Detect which cell encompasses the target text, then output its [x, y] center coordinate. 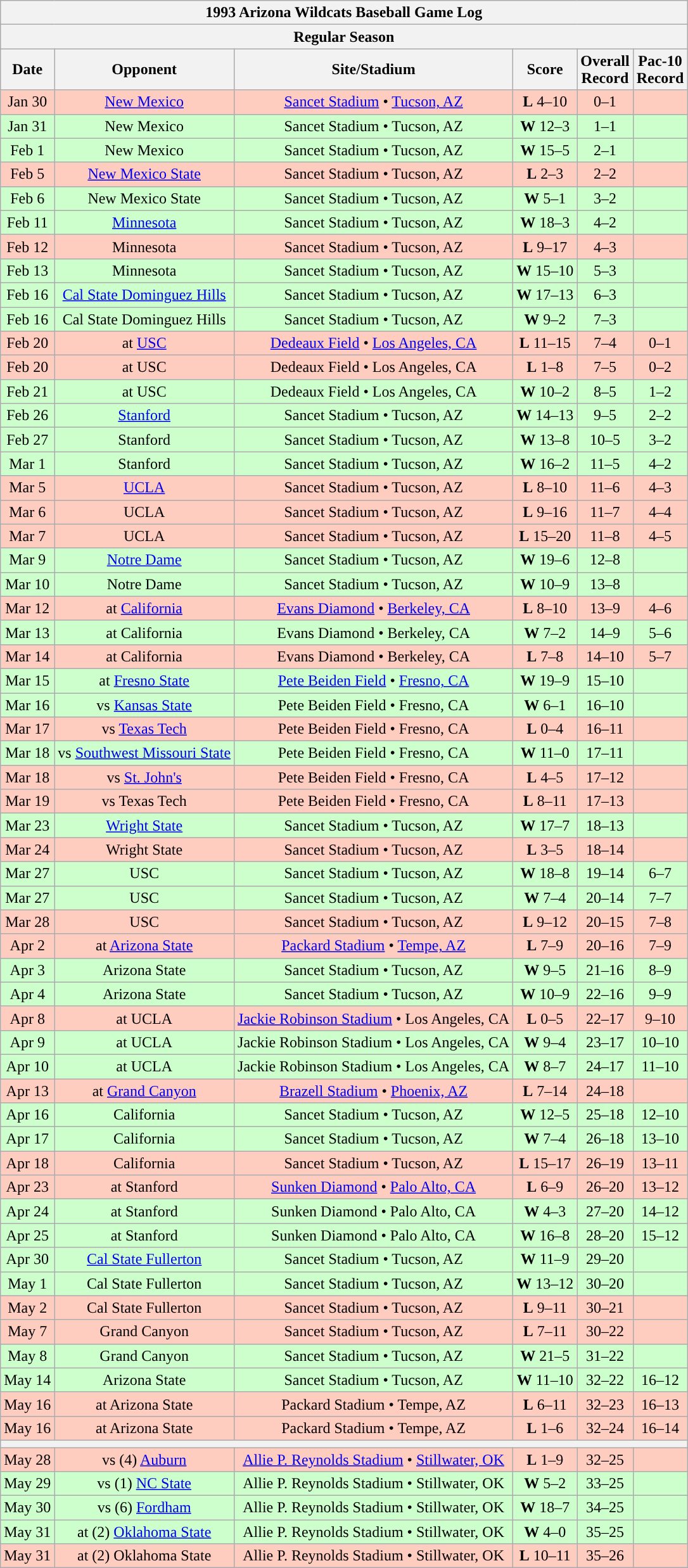
Mar 7 [28, 536]
W 18–8 [545, 874]
11–5 [605, 464]
Mar 12 [28, 608]
26–20 [605, 1187]
4–6 [660, 608]
Apr 18 [28, 1163]
W 16–8 [545, 1235]
11–6 [605, 488]
Apr 4 [28, 994]
9–5 [605, 416]
W 17–13 [545, 295]
5–7 [660, 656]
Apr 3 [28, 970]
5–3 [605, 271]
W 12–5 [545, 1115]
W 17–7 [545, 825]
W 8–7 [545, 1066]
Feb 6 [28, 198]
13–9 [605, 608]
W 6–1 [545, 705]
7–7 [660, 898]
12–10 [660, 1115]
Apr 2 [28, 946]
May 7 [28, 1332]
W 9–5 [545, 970]
4–5 [660, 536]
Apr 23 [28, 1187]
16–13 [660, 1404]
16–12 [660, 1380]
11–8 [605, 536]
21–16 [605, 970]
13–11 [660, 1163]
L 1–6 [545, 1428]
27–20 [605, 1211]
May 2 [28, 1308]
Mar 13 [28, 632]
W 16–2 [545, 464]
34–25 [605, 1508]
May 1 [28, 1284]
Jan 30 [28, 102]
Feb 13 [28, 271]
33–25 [605, 1484]
Feb 21 [28, 392]
Mar 17 [28, 729]
22–16 [605, 994]
4–4 [660, 512]
vs (1) NC State [144, 1484]
Brazell Stadium • Phoenix, AZ [374, 1090]
17–12 [605, 777]
10–5 [605, 440]
Score [545, 70]
L 7–11 [545, 1332]
W 15–10 [545, 271]
15–10 [605, 680]
Mar 10 [28, 584]
W 11–9 [545, 1259]
at Fresno State [144, 680]
Apr 17 [28, 1139]
16–11 [605, 729]
Mar 6 [28, 512]
1–2 [660, 392]
30–21 [605, 1308]
6–3 [605, 295]
Jan 31 [28, 126]
7–9 [660, 946]
1993 Arizona Wildcats Baseball Game Log [344, 13]
0–2 [660, 367]
Feb 12 [28, 246]
W 9–2 [545, 319]
18–13 [605, 825]
L 1–9 [545, 1459]
L 9–17 [545, 246]
W 4–3 [545, 1211]
Mar 19 [28, 801]
9–10 [660, 1018]
7–4 [605, 343]
Opponent [144, 70]
19–14 [605, 874]
18–14 [605, 850]
vs (4) Auburn [144, 1459]
W 19–6 [545, 560]
Feb 11 [28, 222]
20–14 [605, 898]
8–9 [660, 970]
Date [28, 70]
5–6 [660, 632]
vs Kansas State [144, 705]
W 5–1 [545, 198]
16–10 [605, 705]
25–18 [605, 1115]
L 8–11 [545, 801]
Feb 26 [28, 416]
Apr 24 [28, 1211]
Apr 30 [28, 1259]
L 3–5 [545, 850]
9–9 [660, 994]
2–1 [605, 150]
17–11 [605, 753]
Apr 13 [28, 1090]
16–14 [660, 1428]
30–20 [605, 1284]
W 18–3 [545, 222]
May 30 [28, 1508]
1–1 [605, 126]
L 7–9 [545, 946]
W 14–13 [545, 416]
May 28 [28, 1459]
35–25 [605, 1532]
24–18 [605, 1090]
W 7–2 [545, 632]
31–22 [605, 1356]
W 5–2 [545, 1484]
W 10–2 [545, 392]
W 13–12 [545, 1284]
Pac-10Record [660, 70]
10–10 [660, 1042]
Feb 1 [28, 150]
Mar 15 [28, 680]
L 1–8 [545, 367]
L 0–4 [545, 729]
29–20 [605, 1259]
Mar 14 [28, 656]
32–22 [605, 1380]
12–8 [605, 560]
7–8 [660, 922]
Apr 10 [28, 1066]
May 29 [28, 1484]
6–7 [660, 874]
17–13 [605, 801]
May 14 [28, 1380]
Feb 27 [28, 440]
at Grand Canyon [144, 1090]
13–10 [660, 1139]
11–10 [660, 1066]
Mar 5 [28, 488]
14–10 [605, 656]
30–22 [605, 1332]
32–23 [605, 1404]
Apr 9 [28, 1042]
Mar 16 [28, 705]
W 12–3 [545, 126]
W 21–5 [545, 1356]
L 11–15 [545, 343]
35–26 [605, 1556]
22–17 [605, 1018]
L 4–10 [545, 102]
L 9–16 [545, 512]
32–25 [605, 1459]
Mar 23 [28, 825]
L 2–3 [545, 174]
W 4–0 [545, 1532]
Apr 16 [28, 1115]
L 9–12 [545, 922]
Feb 5 [28, 174]
Apr 25 [28, 1235]
W 15–5 [545, 150]
W 19–9 [545, 680]
L 9–11 [545, 1308]
L 7–8 [545, 656]
W 11–0 [545, 753]
7–5 [605, 367]
L 6–9 [545, 1187]
13–8 [605, 584]
vs Southwest Missouri State [144, 753]
Mar 9 [28, 560]
26–19 [605, 1163]
Apr 8 [28, 1018]
W 11–10 [545, 1380]
32–24 [605, 1428]
W 13–8 [545, 440]
vs (6) Fordham [144, 1508]
28–20 [605, 1235]
8–5 [605, 392]
Mar 1 [28, 464]
Mar 28 [28, 922]
L 15–20 [545, 536]
OverallRecord [605, 70]
L 7–14 [545, 1090]
May 8 [28, 1356]
14–12 [660, 1211]
26–18 [605, 1139]
11–7 [605, 512]
L 10–11 [545, 1556]
7–3 [605, 319]
Site/Stadium [374, 70]
13–12 [660, 1187]
20–15 [605, 922]
L 4–5 [545, 777]
L 0–5 [545, 1018]
vs St. John's [144, 777]
Regular Season [344, 37]
L 15–17 [545, 1163]
20–16 [605, 946]
15–12 [660, 1235]
24–17 [605, 1066]
14–9 [605, 632]
W 18–7 [545, 1508]
L 6–11 [545, 1404]
W 9–4 [545, 1042]
Mar 24 [28, 850]
23–17 [605, 1042]
